Locate the cell with the specified text and output its [x, y] center coordinate. 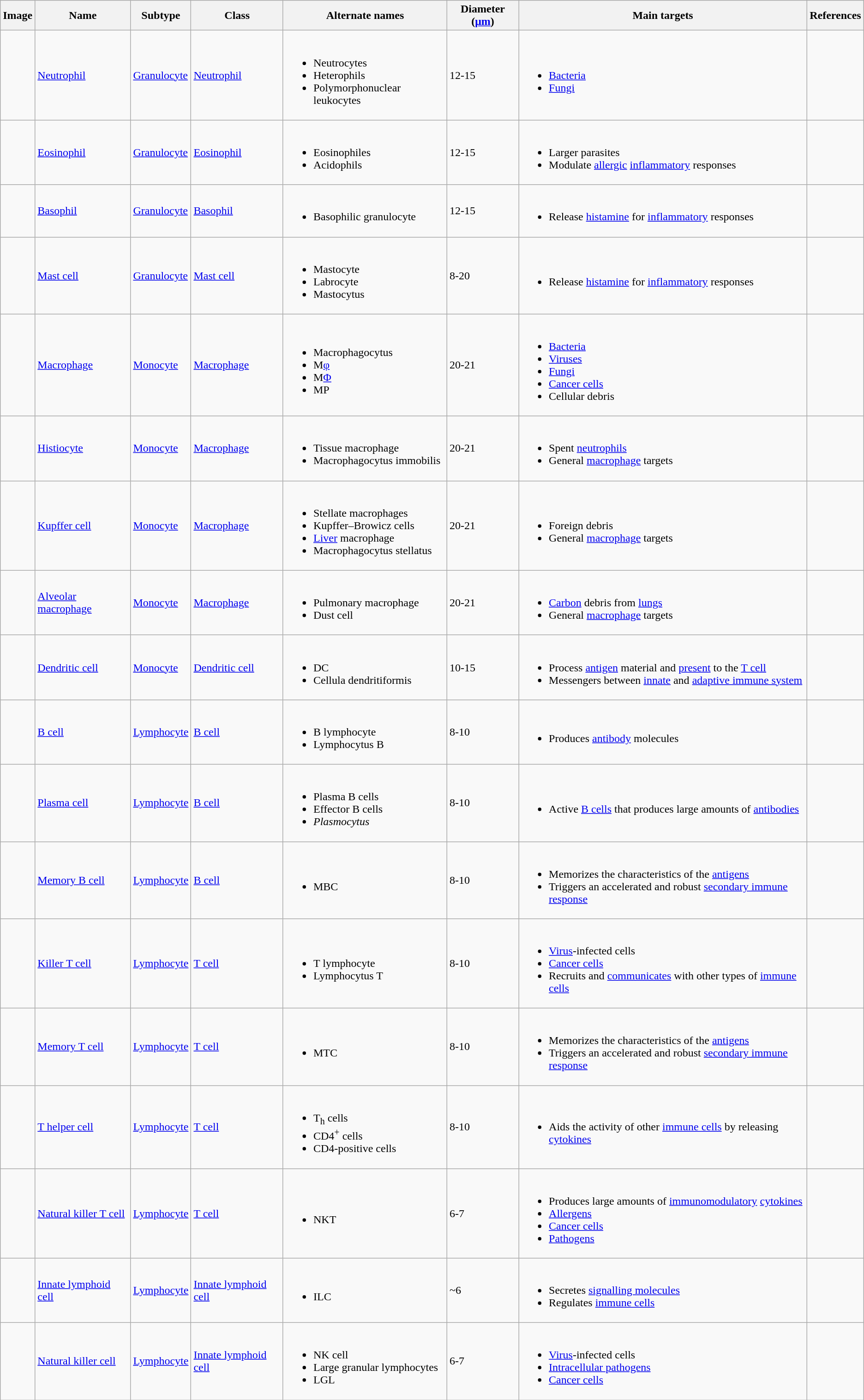
Pulmonary macrophageDust cell [365, 603]
Killer T cell [83, 964]
Secretes signalling moleculesRegulates immune cells [663, 1291]
Kupffer cell [83, 525]
Plasma B cellsEffector B cellsPlasmocytus [365, 803]
Virus-infected cellsCancer cellsRecruits and communicates with other types of immune cells [663, 964]
Stellate macrophagesKupffer–Browicz cellsLiver macrophageMacrophagocytus stellatus [365, 525]
EosinophilesAcidophils [365, 152]
MastocyteLabrocyteMastocytus [365, 275]
NKT [365, 1213]
Alternate names [365, 16]
Tissue macrophageMacrophagocytus immobilis [365, 448]
B lymphocyteLymphocytus B [365, 732]
Produces antibody molecules [663, 732]
Subtype [161, 16]
Memory B cell [83, 880]
Natural killer T cell [83, 1213]
Memory T cell [83, 1047]
MTC [365, 1047]
Plasma cell [83, 803]
References [835, 16]
Basophilic granulocyte [365, 211]
Histiocyte [83, 448]
Natural killer cell [83, 1361]
T helper cell [83, 1127]
Foreign debrisGeneral macrophage targets [663, 525]
T lymphocyteLymphocytus T [365, 964]
Larger parasitesModulate allergic inflammatory responses [663, 152]
Diameter (μm) [483, 16]
10-15 [483, 667]
ILC [365, 1291]
Th cellsCD4+ cellsCD4-positive cells [365, 1127]
NeutrocytesHeterophilsPolymorphonuclear leukocytes [365, 75]
Main targets [663, 16]
DCCellula dendritiformis [365, 667]
8-20 [483, 275]
Class [237, 16]
Alveolar macrophage [83, 603]
Virus-infected cellsIntracellular pathogensCancer cells [663, 1361]
Aids the activity of other immune cells by releasing cytokines [663, 1127]
Name [83, 16]
Image [18, 16]
Process antigen material and present to the T cellMessengers between innate and adaptive immune system [663, 667]
NK cellLarge granular lymphocytesLGL [365, 1361]
Active B cells that produces large amounts of antibodies [663, 803]
Produces large amounts of immunomodulatory cytokinesAllergensCancer cellsPathogens [663, 1213]
BacteriaVirusesFungiCancer cellsCellular debris [663, 365]
MacrophagocytusMφMΦMP [365, 365]
Spent neutrophilsGeneral macrophage targets [663, 448]
MBC [365, 880]
~6 [483, 1291]
BacteriaFungi [663, 75]
Carbon debris from lungsGeneral macrophage targets [663, 603]
